Provide the (x, y) coordinate of the cell's center where the given text is located.  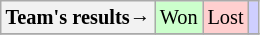
Lost (226, 17)
Team's results→ (78, 17)
Won (179, 17)
